Find where the given text appears and provide that cell's center as (x, y) coordinate. 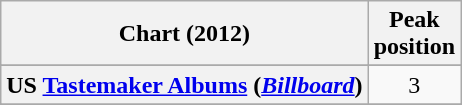
US Tastemaker Albums (Billboard) (184, 85)
Chart (2012) (184, 34)
Peakposition (414, 34)
3 (414, 85)
